From the cell containing the given text, extract its center point as (X, Y) coordinate. 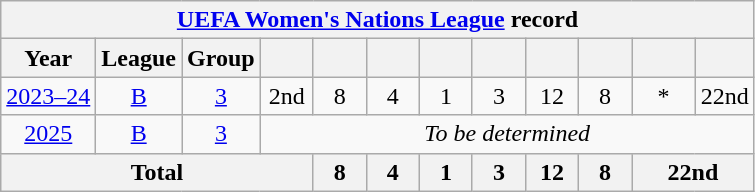
Group (222, 58)
2023–24 (48, 96)
2nd (286, 96)
To be determined (507, 134)
2025 (48, 134)
Year (48, 58)
* (664, 96)
League (139, 58)
Total (158, 172)
UEFA Women's Nations League record (378, 20)
